Locate the cell with the specified text and output its (x, y) center coordinate. 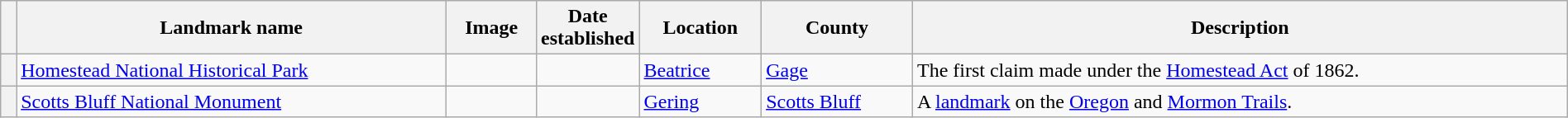
Scotts Bluff (837, 101)
Landmark name (232, 28)
Scotts Bluff National Monument (232, 101)
Image (491, 28)
Homestead National Historical Park (232, 70)
A landmark on the Oregon and Mormon Trails. (1240, 101)
The first claim made under the Homestead Act of 1862. (1240, 70)
Gage (837, 70)
Description (1240, 28)
Location (700, 28)
County (837, 28)
Gering (700, 101)
Date established (588, 28)
Beatrice (700, 70)
